Identify which cell holds the provided text, then report its [x, y] central coordinate. 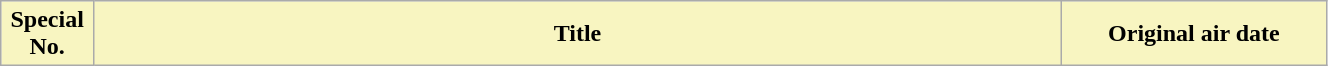
Original air date [1194, 34]
SpecialNo. [48, 34]
Title [578, 34]
